Find where the given text appears and provide that cell's center as (X, Y) coordinate. 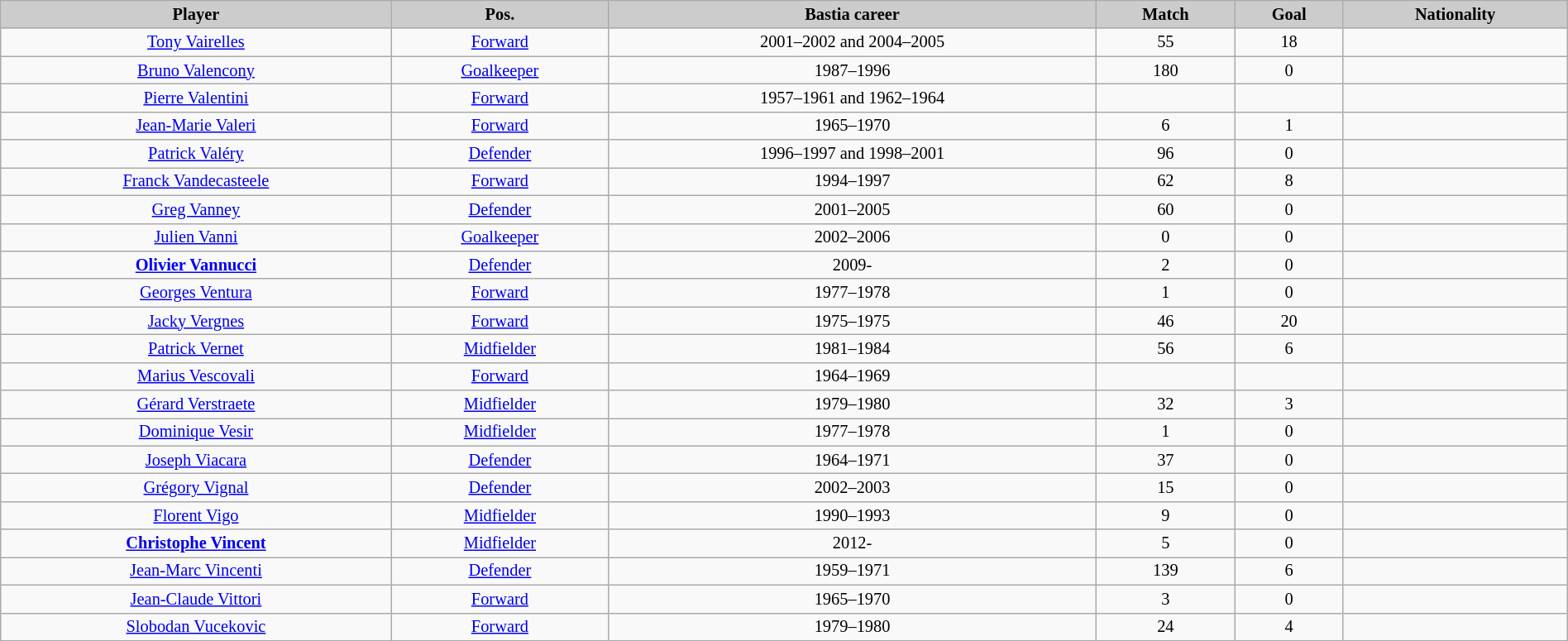
96 (1165, 154)
Gérard Verstraete (196, 404)
Grégory Vignal (196, 487)
1996–1997 and 1998–2001 (853, 154)
Player (196, 14)
Jean-Marie Valeri (196, 126)
32 (1165, 404)
1987–1996 (853, 70)
62 (1165, 181)
9 (1165, 515)
Patrick Vernet (196, 348)
2002–2003 (853, 487)
56 (1165, 348)
180 (1165, 70)
Olivier Vannucci (196, 265)
1964–1969 (853, 376)
Jean-Claude Vittori (196, 599)
Jacky Vergnes (196, 321)
Joseph Viacara (196, 460)
139 (1165, 571)
2012- (853, 543)
Jean-Marc Vincenti (196, 571)
8 (1288, 181)
Slobodan Vucekovic (196, 627)
2001–2005 (853, 209)
1990–1993 (853, 515)
Match (1165, 14)
46 (1165, 321)
Marius Vescovali (196, 376)
1957–1961 and 1962–1964 (853, 98)
15 (1165, 487)
2001–2002 and 2004–2005 (853, 42)
5 (1165, 543)
37 (1165, 460)
Georges Ventura (196, 293)
Tony Vairelles (196, 42)
Patrick Valéry (196, 154)
2 (1165, 265)
Dominique Vesir (196, 432)
2009- (853, 265)
Julien Vanni (196, 237)
55 (1165, 42)
1994–1997 (853, 181)
Christophe Vincent (196, 543)
4 (1288, 627)
1959–1971 (853, 571)
Nationality (1456, 14)
1981–1984 (853, 348)
Bruno Valencony (196, 70)
20 (1288, 321)
1975–1975 (853, 321)
Goal (1288, 14)
24 (1165, 627)
Florent Vigo (196, 515)
Pierre Valentini (196, 98)
Bastia career (853, 14)
2002–2006 (853, 237)
Pos. (500, 14)
1964–1971 (853, 460)
Franck Vandecasteele (196, 181)
Greg Vanney (196, 209)
60 (1165, 209)
18 (1288, 42)
